Output the [x, y] coordinate of the center of the cell containing the given text.  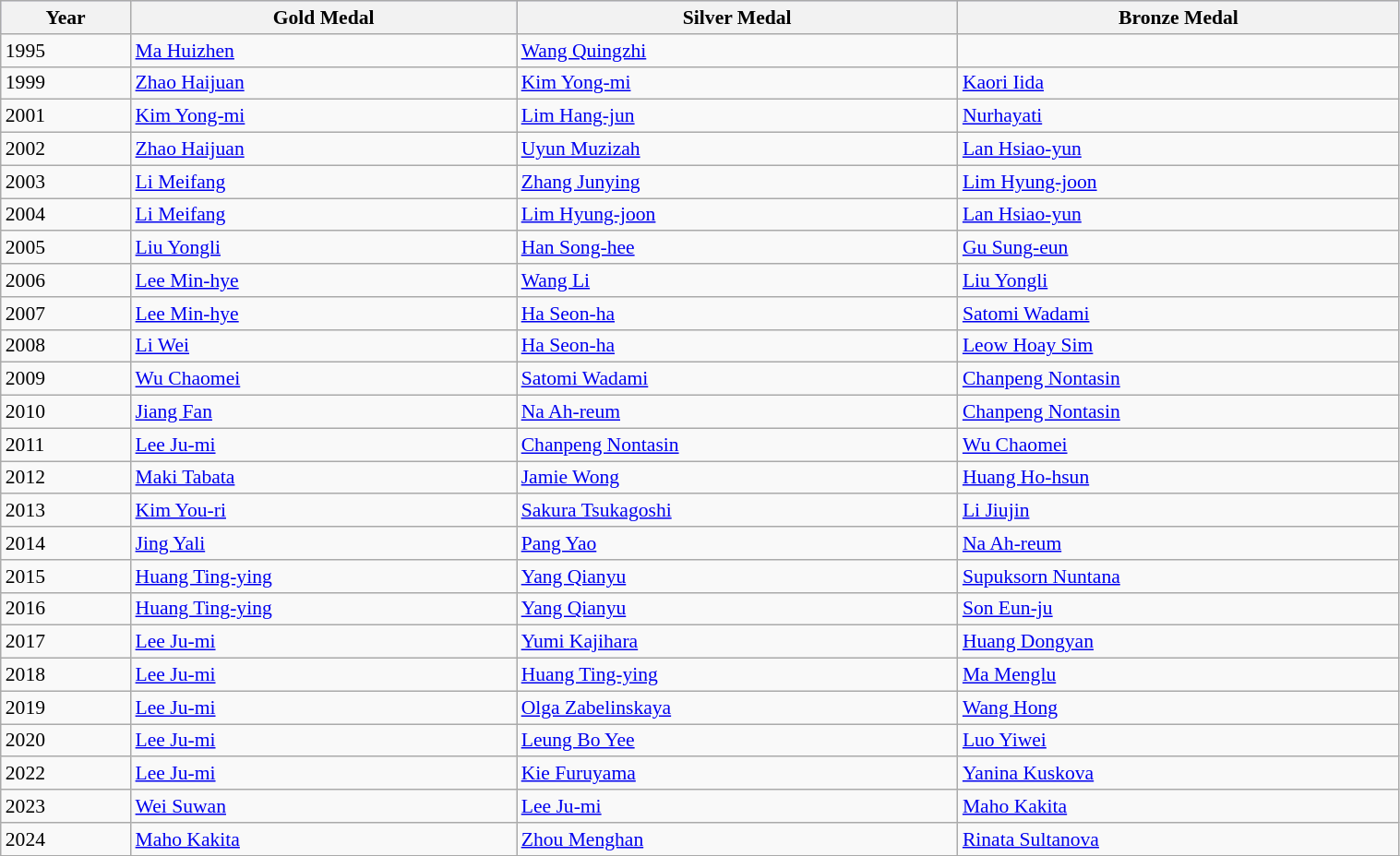
Gold Medal [324, 18]
Wang Quingzhi [737, 51]
2005 [66, 248]
Yumi Kajihara [737, 642]
Year [66, 18]
2004 [66, 215]
2002 [66, 149]
2007 [66, 314]
Jiang Fan [324, 412]
Zhang Junying [737, 182]
2015 [66, 577]
Li Wei [324, 346]
Rinata Sultanova [1179, 839]
2012 [66, 478]
Sakura Tsukagoshi [737, 511]
Huang Dongyan [1179, 642]
2014 [66, 543]
2008 [66, 346]
2001 [66, 116]
Jing Yali [324, 543]
2023 [66, 806]
Li Jiujin [1179, 511]
Supuksorn Nuntana [1179, 577]
Kie Furuyama [737, 774]
Gu Sung-eun [1179, 248]
Olga Zabelinskaya [737, 707]
Zhou Menghan [737, 839]
Kaori Iida [1179, 83]
2024 [66, 839]
Wang Li [737, 280]
2009 [66, 379]
2017 [66, 642]
Son Eun-ju [1179, 609]
2018 [66, 675]
Wei Suwan [324, 806]
Han Song-hee [737, 248]
Wang Hong [1179, 707]
2010 [66, 412]
1999 [66, 83]
Huang Ho-hsun [1179, 478]
1995 [66, 51]
2019 [66, 707]
Jamie Wong [737, 478]
Leung Bo Yee [737, 741]
Ma Huizhen [324, 51]
2003 [66, 182]
Yanina Kuskova [1179, 774]
Luo Yiwei [1179, 741]
2020 [66, 741]
Uyun Muzizah [737, 149]
Silver Medal [737, 18]
Pang Yao [737, 543]
Kim You-ri [324, 511]
Ma Menglu [1179, 675]
2013 [66, 511]
Maki Tabata [324, 478]
Nurhayati [1179, 116]
Bronze Medal [1179, 18]
2022 [66, 774]
Lim Hang-jun [737, 116]
2011 [66, 445]
2006 [66, 280]
Leow Hoay Sim [1179, 346]
2016 [66, 609]
